For the text-containing cell, return its midpoint in [x, y] coordinate format. 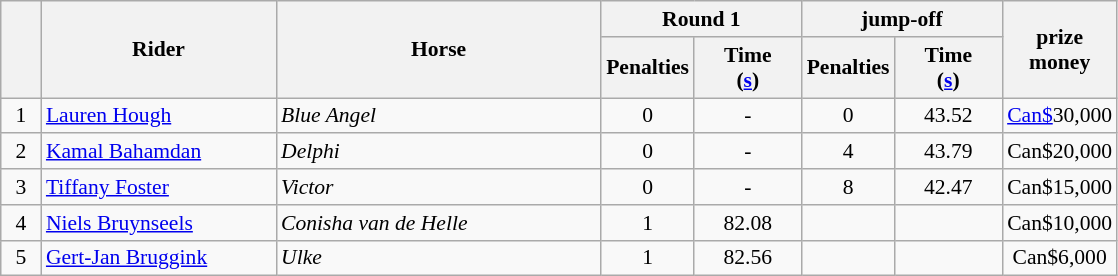
Delphi [438, 152]
3 [21, 187]
Horse [438, 50]
Conisha van de Helle [438, 223]
Kamal Bahamdan [158, 152]
Lauren Hough [158, 116]
Round 1 [701, 19]
Gert-Jan Bruggink [158, 258]
Tiffany Foster [158, 187]
43.52 [948, 116]
Can$15,000 [1060, 187]
2 [21, 152]
jump-off [902, 19]
82.56 [748, 258]
42.47 [948, 187]
82.08 [748, 223]
Can$20,000 [1060, 152]
Victor [438, 187]
prizemoney [1060, 50]
Can$30,000 [1060, 116]
8 [848, 187]
5 [21, 258]
Rider [158, 50]
Can$10,000 [1060, 223]
Blue Angel [438, 116]
Niels Bruynseels [158, 223]
Can$6,000 [1060, 258]
43.79 [948, 152]
Ulke [438, 258]
